Extract the (X, Y) coordinate from the center of the cell holding the provided text.  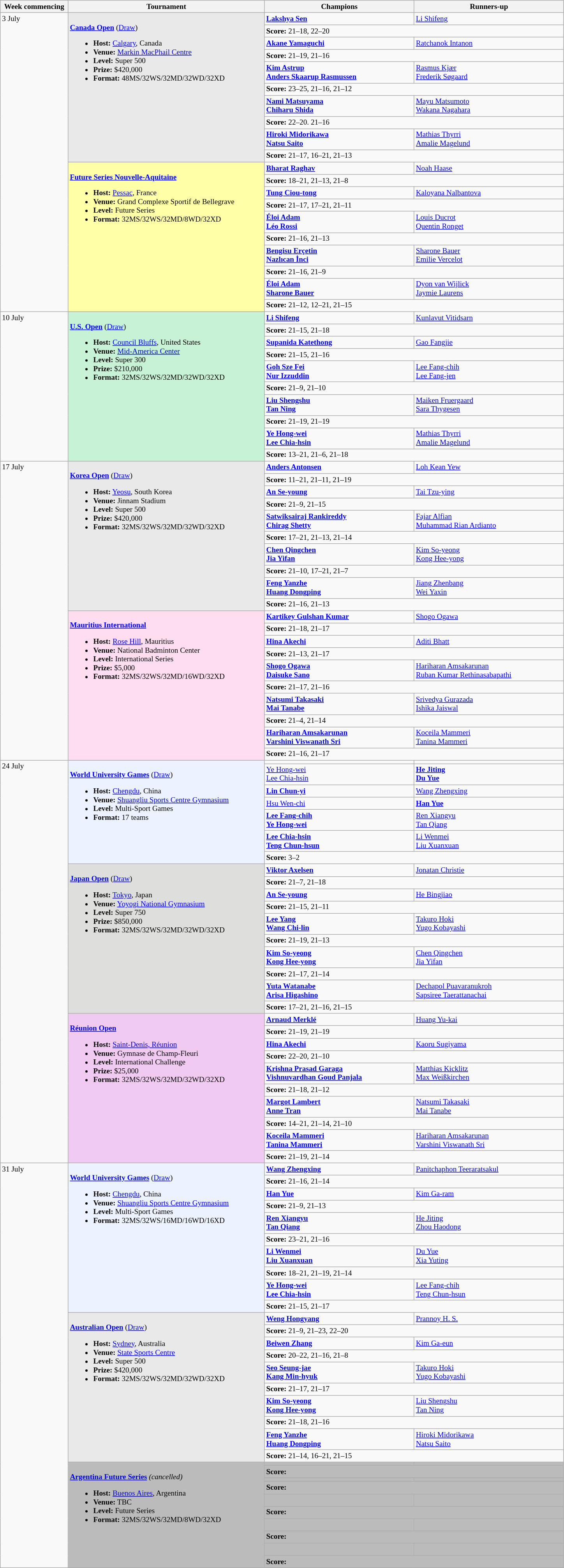
Score: 21–16, 21–17 (414, 754)
Score: 17–21, 21–13, 21–14 (414, 538)
Maiken Fruergaard Sara Thygesen (489, 405)
10 July (34, 386)
Score: 18–21, 21–19, 21–14 (414, 1273)
Kim Ga-eun (489, 1343)
Score: 21–19, 21–16 (414, 56)
Jonatan Christie (489, 870)
Jiang Zhenbang Wei Yaxin (489, 588)
Score: 21–9, 21–15 (414, 504)
Akane Yamaguchi (339, 43)
Seo Seung-jae Kang Min-hyuk (339, 1372)
Bharat Raghav (339, 168)
Shogo Ogawa (489, 617)
Score: 21–15, 21–18 (414, 330)
Loh Kean Yew (489, 467)
Score: 21–12, 12–21, 21–15 (414, 305)
Champions (339, 7)
Score: 21–16, 21–14 (414, 1182)
Yuta Watanabe Arisa Higashino (339, 990)
Score: 21–9, 21–13 (414, 1206)
Nami Matsuyama Chiharu Shida (339, 106)
Kartikey Gulshan Kumar (339, 617)
Lee Chia-hsin Teng Chun-hsun (339, 841)
Matthias Kicklitz Max Weißkirchen (489, 1073)
Australian Open (Draw)Host: Sydney, AustraliaVenue: State Sports CentreLevel: Super 500Prize: $420,000Format: 32MS/32WS/32MD/32WD/32XD (166, 1387)
Kaloyana Nalbantova (489, 193)
Sharone Bauer Emilie Vercelot (489, 255)
Score: 22–20, 21–10 (414, 1057)
Score: 21–16, 21–9 (414, 272)
Du Yue Xia Yuting (489, 1256)
Éloi Adam Sharone Bauer (339, 289)
Score: 21–15, 21–17 (414, 1306)
Shogo Ogawa Daisuke Sano (339, 670)
Score: 21–10, 17–21, 21–7 (414, 571)
He Bingjiao (489, 895)
Score: 21–18, 21–12 (414, 1090)
Huang Yu-kai (489, 1020)
Score: 21–17, 21–14 (414, 974)
Score: 21–9, 21–23, 22–20 (414, 1331)
Score: 23–25, 21–16, 21–12 (414, 89)
Score: 21–14, 16–21, 21–15 (414, 1456)
Lee Yang Wang Chi-lin (339, 924)
Srivedya Gurazada Ishika Jaiswal (489, 704)
Score: 21–17, 21–16 (414, 687)
Mayu Matsumoto Wakana Nagahara (489, 106)
Argentina Future Series (cancelled)Host: Buenos Aires, ArgentinaVenue: TBCLevel: Future SeriesFormat: 32MS/32WS/32MD/8WD/32XD (166, 1515)
Score: 21–18, 21–17 (414, 629)
24 July (34, 962)
Score: 21–4, 21–14 (414, 721)
Satwiksairaj Rankireddy Chirag Shetty (339, 521)
31 July (34, 1365)
Margot Lambert Anne Tran (339, 1106)
Lin Chun-yi (339, 791)
Score: 21–17, 17–21, 21–11 (414, 205)
Score: 3–2 (414, 858)
Score: 21–19, 21–14 (414, 1157)
Japan Open (Draw)Host: Tokyo, JapanVenue: Yoyogi National GymnasiumLevel: Super 750Prize: $850,000Format: 32MS/32WS/32MD/32WD/32XD (166, 939)
Prannoy H. S. (489, 1319)
Goh Sze Fei Nur Izzuddin (339, 372)
Bengisu Erçetin Nazlıcan İnci (339, 255)
Score: 17–21, 21–16, 21–15 (414, 1007)
Kim Ga-ram (489, 1194)
Beiwen Zhang (339, 1343)
Viktor Axelsen (339, 870)
Anders Antonsen (339, 467)
Score: 20–22, 21–16, 21–8 (414, 1356)
Ratchanok Intanon (489, 43)
Kaoru Sugiyama (489, 1044)
Canada Open (Draw)Host: Calgary, CanadaVenue: Markin MacPhail CentreLevel: Super 500Prize: $420,000Format: 48MS/32WS/32MD/32WD/32XD (166, 87)
Tung Ciou-tong (339, 193)
Lee Fang-chih Ye Hong-wei (339, 820)
Louis Ducrot Quentin Ronget (489, 222)
Korea Open (Draw)Host: Yeosu, South KoreaVenue: Jinnam StadiumLevel: Super 500Prize: $420,000Format: 32MS/32WS/32MD/32WD/32XD (166, 536)
Réunion OpenHost: Saint-Denis, RéunionVenue: Gymnase de Champ-FleuriLevel: International ChallengePrize: $25,000Format: 32MS/32WS/32MD/32WD/32XD (166, 1088)
Runners-up (489, 7)
Week commencing (34, 7)
3 July (34, 162)
Lee Fang-chih Lee Fang-jen (489, 372)
Kim Astrup Anders Skaarup Rasmussen (339, 72)
Score: 14–21, 21–14, 21–10 (414, 1124)
Dyon van Wijlick Jaymie Laurens (489, 289)
Tournament (166, 7)
Fajar Alfian Muhammad Rian Ardianto (489, 521)
Score: 21–17, 21–17 (414, 1389)
Arnaud Merklé (339, 1020)
Score: 21–17, 16–21, 21–13 (414, 156)
Score: 18–21, 21–13, 21–8 (414, 181)
Lakshya Sen (339, 19)
Score: 21–7, 21–18 (414, 883)
Score: 21–13, 21–17 (414, 654)
Score: 11–21, 21–11, 21–19 (414, 480)
Kunlavut Vitidsarn (489, 318)
He Jiting Du Yue (489, 774)
Future Series Nouvelle-AquitaineHost: Pessac, FranceVenue: Grand Complexe Sportif de BellegraveLevel: Future SeriesFormat: 32MS/32WS/32MD/8WD/32XD (166, 237)
World University Games (Draw)Host: Chengdu, ChinaVenue: Shuangliu Sports Centre GymnasiumLevel: Multi-Sport GamesFormat: 32MS/32WS/16MD/16WD/16XD (166, 1238)
Score: 21–9, 21–10 (414, 388)
Score: 23–21, 21–16 (414, 1240)
Krishna Prasad Garaga Vishnuvardhan Goud Panjala (339, 1073)
Panitchaphon Teeraratsakul (489, 1169)
World University Games (Draw)Host: Chengdu, ChinaVenue: Shuangliu Sports Centre GymnasiumLevel: Multi-Sport GamesFormat: 17 teams (166, 812)
Rasmus Kjær Frederik Søgaard (489, 72)
Hariharan Amsakarunan Ruban Kumar Rethinasabapathi (489, 670)
Weng Hongyang (339, 1319)
Tai Tzu-ying (489, 492)
Score: 21–19, 21–13 (414, 941)
Lee Fang-chih Teng Chun-hsun (489, 1290)
Score: 21–15, 21–11 (414, 907)
Supanida Katethong (339, 342)
Dechapol Puavaranukroh Sapsiree Taerattanachai (489, 990)
Éloi Adam Léo Rossi (339, 222)
Noah Haase (489, 168)
Score: 21–18, 22–20 (414, 31)
U.S. Open (Draw)Host: Council Bluffs, United StatesVenue: Mid-America CenterLevel: Super 300Prize: $210,000Format: 32MS/32WS/32MD/32WD/32XD (166, 386)
Score: 13–21, 21–6, 21–18 (414, 455)
Score: 21–15, 21–16 (414, 355)
Score: 21–18, 21–16 (414, 1422)
He Jiting Zhou Haodong (489, 1223)
17 July (34, 611)
Score: 22–20. 21–16 (414, 123)
Hsu Wen-chi (339, 803)
Gao Fangjie (489, 342)
Aditi Bhatt (489, 641)
